Detect which cell encompasses the target text, then output its [X, Y] center coordinate. 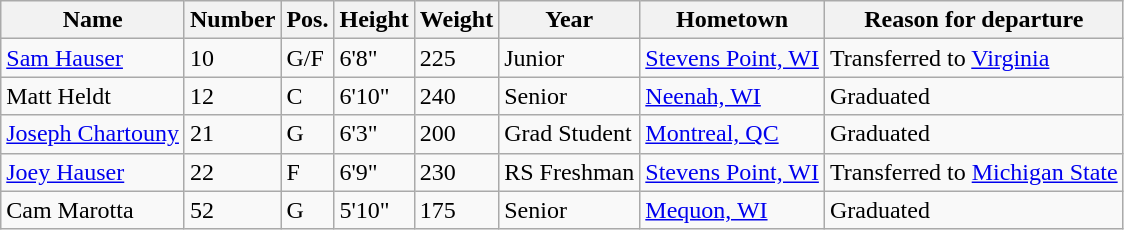
Transferred to Michigan State [974, 172]
C [308, 96]
Weight [456, 20]
F [308, 172]
Junior [570, 58]
Name [93, 20]
200 [456, 134]
225 [456, 58]
Grad Student [570, 134]
Matt Heldt [93, 96]
Sam Hauser [93, 58]
175 [456, 210]
21 [232, 134]
Hometown [732, 20]
Height [374, 20]
Montreal, QC [732, 134]
6'8" [374, 58]
Pos. [308, 20]
240 [456, 96]
12 [232, 96]
5'10" [374, 210]
Year [570, 20]
6'9" [374, 172]
Cam Marotta [93, 210]
Number [232, 20]
Reason for departure [974, 20]
Mequon, WI [732, 210]
10 [232, 58]
Joey Hauser [93, 172]
G/F [308, 58]
22 [232, 172]
Transferred to Virginia [974, 58]
Joseph Chartouny [93, 134]
230 [456, 172]
Neenah, WI [732, 96]
6'10" [374, 96]
52 [232, 210]
6'3" [374, 134]
RS Freshman [570, 172]
